Scan for the cell matching the given text and deliver its (X, Y) coordinate at center. 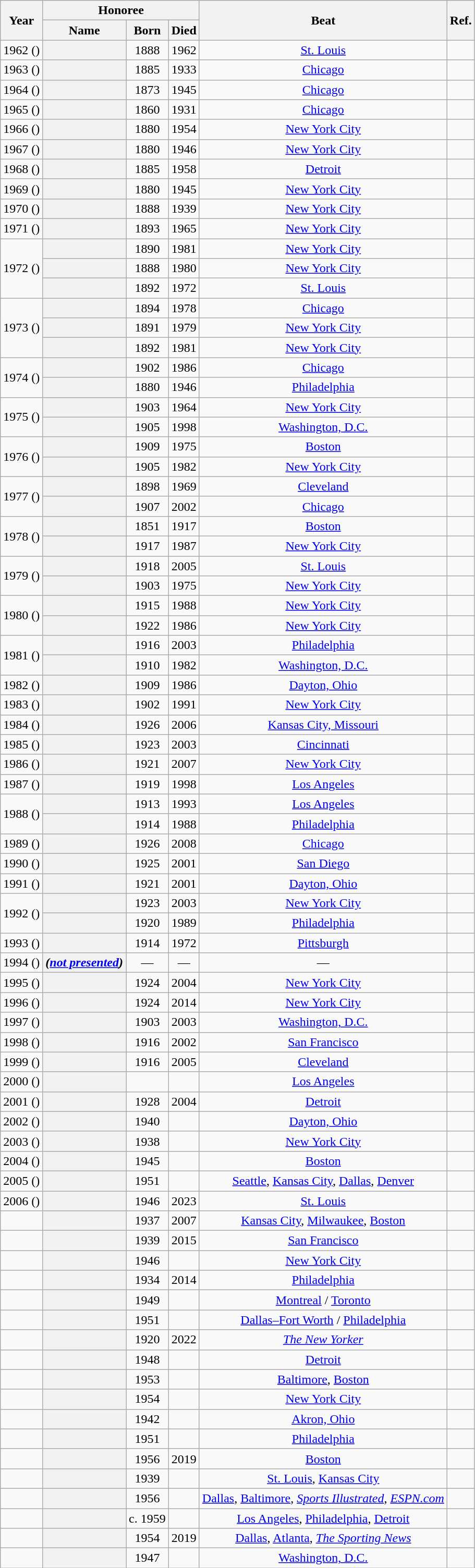
1971 () (22, 228)
Seattle, Kansas City, Dallas, Denver (323, 1181)
1974 () (22, 377)
Year (22, 20)
1873 (148, 90)
San Diego (323, 863)
Beat (323, 20)
1978 (184, 308)
Akron, Ohio (323, 1419)
1891 (148, 328)
2000 () (22, 1082)
2006 (184, 725)
1987 () (22, 784)
1928 (148, 1101)
2006 () (22, 1200)
Montreal / Toronto (323, 1300)
1894 (148, 308)
Kansas City, Milwaukee, Boston (323, 1221)
Baltimore, Boston (323, 1379)
1958 (184, 169)
1972 () (22, 268)
1988 () (22, 814)
1968 () (22, 169)
2015 (184, 1241)
2022 (184, 1340)
1947 (148, 1558)
2002 () (22, 1121)
1934 (148, 1280)
1922 (148, 626)
1962 (184, 50)
(not presented) (84, 963)
1940 (148, 1121)
1910 (148, 665)
1990 () (22, 863)
1996 () (22, 1002)
The New Yorker (323, 1340)
1964 (184, 407)
1919 (148, 784)
1980 () (22, 616)
1963 () (22, 70)
Kansas City, Missouri (323, 725)
1992 () (22, 913)
1965 () (22, 109)
Pittsburgh (323, 943)
1982 () (22, 685)
1998 () (22, 1042)
2004 () (22, 1161)
1898 (148, 486)
1989 (184, 923)
Name (84, 30)
1964 () (22, 90)
1991 () (22, 884)
1860 (148, 109)
1953 (148, 1379)
1984 () (22, 725)
1999 () (22, 1062)
1993 (184, 804)
2003 () (22, 1141)
1967 () (22, 149)
1938 (148, 1141)
1997 () (22, 1022)
1907 (148, 506)
Dallas, Atlanta, The Sporting News (323, 1538)
1965 (184, 228)
2008 (184, 843)
1913 (148, 804)
1962 () (22, 50)
1937 (148, 1221)
1915 (148, 606)
1918 (148, 566)
1976 () (22, 457)
2005 () (22, 1181)
1979 () (22, 575)
Dallas, Baltimore, Sports Illustrated, ESPN.com (323, 1498)
1983 () (22, 705)
1893 (148, 228)
1948 (148, 1359)
1931 (184, 109)
1975 () (22, 417)
Honoree (121, 10)
1986 () (22, 764)
Ref. (461, 20)
1890 (148, 249)
1985 () (22, 744)
1978 () (22, 536)
Cincinnati (323, 744)
1994 () (22, 963)
1942 (148, 1419)
1966 () (22, 129)
1989 () (22, 843)
1969 (184, 486)
1949 (148, 1300)
1851 (148, 526)
Born (148, 30)
1969 () (22, 189)
1981 () (22, 655)
1991 (184, 705)
1979 (184, 328)
1933 (184, 70)
Los Angeles, Philadelphia, Detroit (323, 1518)
Dallas–Fort Worth / Philadelphia (323, 1320)
1977 () (22, 496)
1995 () (22, 983)
St. Louis, Kansas City (323, 1478)
2001 () (22, 1101)
1993 () (22, 943)
1980 (184, 268)
1987 (184, 546)
1925 (148, 863)
Died (184, 30)
1970 () (22, 209)
c. 1959 (148, 1518)
1973 () (22, 328)
2023 (184, 1200)
